Return the [X, Y] coordinate for the center point of the cell that contains the specified text.  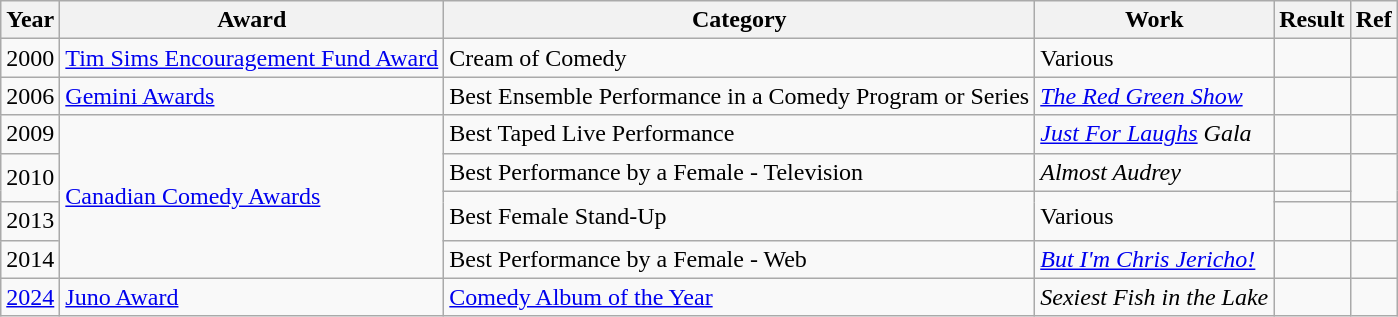
Tim Sims Encouragement Fund Award [252, 58]
Best Female Stand-Up [740, 216]
Almost Audrey [1154, 172]
2006 [30, 96]
Best Performance by a Female - Television [740, 172]
Gemini Awards [252, 96]
Year [30, 20]
Award [252, 20]
Best Ensemble Performance in a Comedy Program or Series [740, 96]
2009 [30, 134]
Just For Laughs Gala [1154, 134]
Comedy Album of the Year [740, 297]
Sexiest Fish in the Lake [1154, 297]
2000 [30, 58]
2013 [30, 221]
Category [740, 20]
2010 [30, 178]
Canadian Comedy Awards [252, 196]
Best Taped Live Performance [740, 134]
2014 [30, 259]
Cream of Comedy [740, 58]
Best Performance by a Female - Web [740, 259]
Ref [1374, 20]
Work [1154, 20]
The Red Green Show [1154, 96]
But I'm Chris Jericho! [1154, 259]
Result [1312, 20]
Juno Award [252, 297]
2024 [30, 297]
